Return the (X, Y) coordinate for the center point of the cell that contains the specified text.  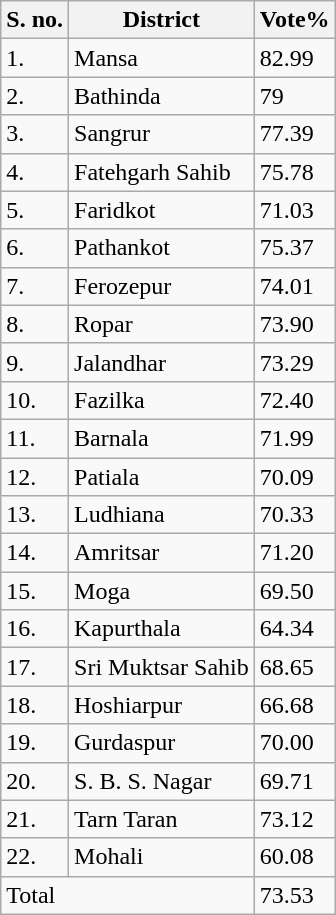
15. (35, 591)
14. (35, 553)
70.33 (294, 515)
73.12 (294, 819)
Ferozepur (162, 286)
Mansa (162, 58)
21. (35, 819)
70.09 (294, 477)
7. (35, 286)
75.37 (294, 248)
3. (35, 134)
69.71 (294, 781)
Vote% (294, 20)
13. (35, 515)
64.34 (294, 629)
1. (35, 58)
Amritsar (162, 553)
Ropar (162, 324)
10. (35, 400)
82.99 (294, 58)
11. (35, 438)
4. (35, 172)
Fatehgarh Sahib (162, 172)
Tarn Taran (162, 819)
District (162, 20)
Fazilka (162, 400)
74.01 (294, 286)
Pathankot (162, 248)
73.53 (294, 895)
Mohali (162, 857)
73.90 (294, 324)
Sri Muktsar Sahib (162, 667)
20. (35, 781)
60.08 (294, 857)
8. (35, 324)
72.40 (294, 400)
79 (294, 96)
Moga (162, 591)
2. (35, 96)
6. (35, 248)
Barnala (162, 438)
17. (35, 667)
Patiala (162, 477)
Ludhiana (162, 515)
S. B. S. Nagar (162, 781)
68.65 (294, 667)
Sangrur (162, 134)
Total (128, 895)
Jalandhar (162, 362)
Gurdaspur (162, 743)
16. (35, 629)
18. (35, 705)
Bathinda (162, 96)
69.50 (294, 591)
Hoshiarpur (162, 705)
66.68 (294, 705)
71.03 (294, 210)
12. (35, 477)
S. no. (35, 20)
9. (35, 362)
75.78 (294, 172)
77.39 (294, 134)
71.99 (294, 438)
22. (35, 857)
73.29 (294, 362)
70.00 (294, 743)
Faridkot (162, 210)
19. (35, 743)
Kapurthala (162, 629)
71.20 (294, 553)
5. (35, 210)
